Provide the [X, Y] coordinate of the cell's center where the given text is located.  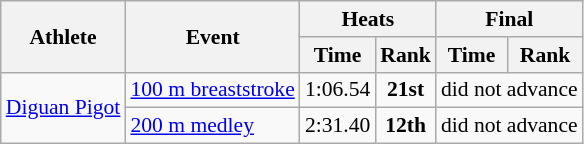
200 m medley [212, 126]
12th [406, 126]
Event [212, 36]
Heats [368, 19]
Diguan Pigot [64, 108]
21st [406, 90]
Final [510, 19]
1:06.54 [338, 90]
100 m breaststroke [212, 90]
2:31.40 [338, 126]
Athlete [64, 36]
